Output the (x, y) coordinate of the center of the cell containing the given text.  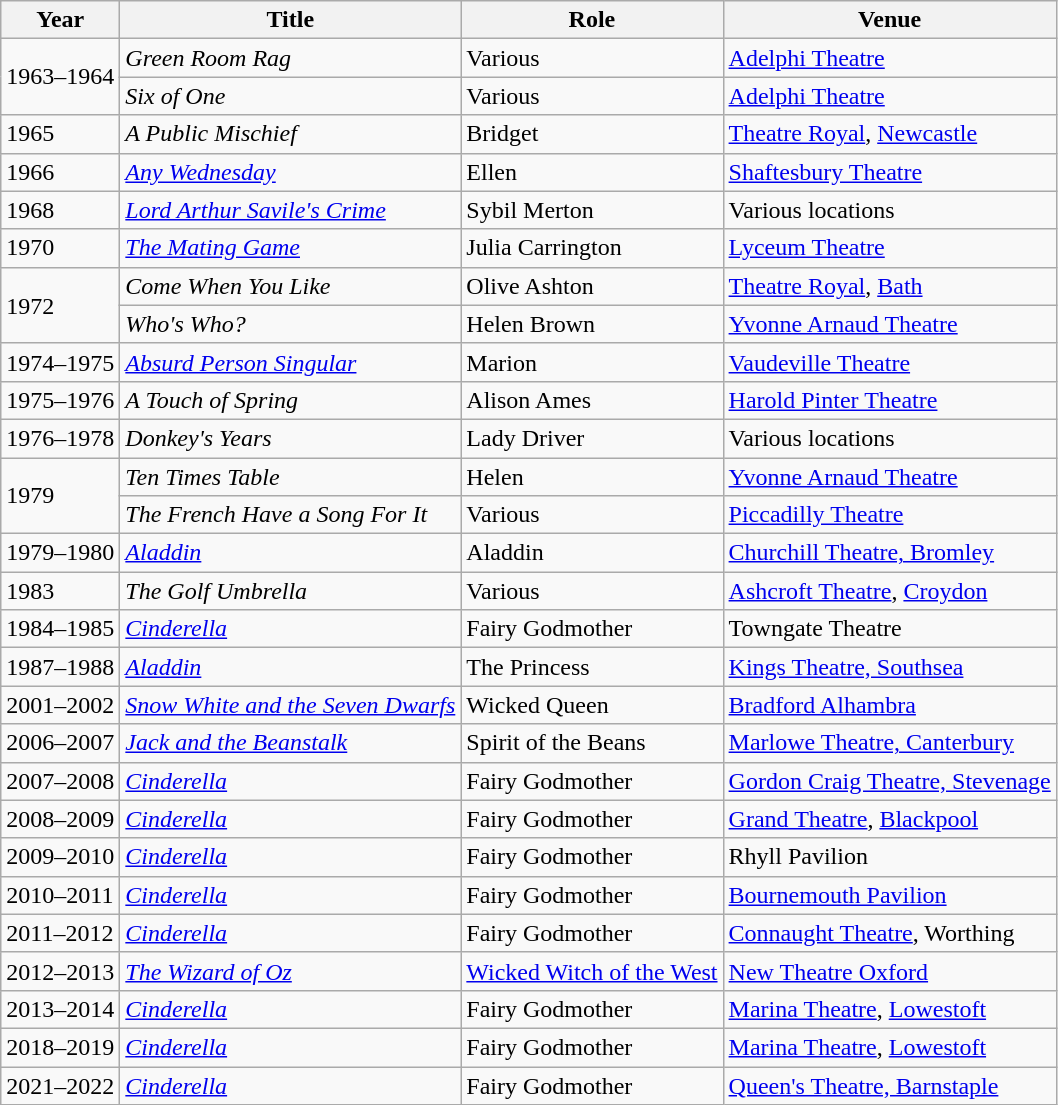
1972 (60, 305)
Snow White and the Seven Dwarfs (290, 705)
2009–2010 (60, 857)
New Theatre Oxford (890, 971)
Rhyll Pavilion (890, 857)
Shaftesbury Theatre (890, 172)
2001–2002 (60, 705)
Who's Who? (290, 324)
Grand Theatre, Blackpool (890, 819)
1979 (60, 496)
Helen (592, 477)
Wicked Witch of the West (592, 971)
1983 (60, 591)
Bournemouth Pavilion (890, 895)
Lord Arthur Savile's Crime (290, 210)
Gordon Craig Theatre, Stevenage (890, 781)
Kings Theatre, Southsea (890, 667)
Bradford Alhambra (890, 705)
2008–2009 (60, 819)
Helen Brown (592, 324)
2021–2022 (60, 1085)
1965 (60, 134)
The Princess (592, 667)
Lyceum Theatre (890, 248)
Julia Carrington (592, 248)
1968 (60, 210)
1984–1985 (60, 629)
Olive Ashton (592, 286)
Lady Driver (592, 438)
The French Have a Song For It (290, 515)
Ten Times Table (290, 477)
Venue (890, 20)
Six of One (290, 96)
2011–2012 (60, 933)
Connaught Theatre, Worthing (890, 933)
The Mating Game (290, 248)
1963–1964 (60, 77)
Green Room Rag (290, 58)
1979–1980 (60, 553)
Come When You Like (290, 286)
Sybil Merton (592, 210)
Theatre Royal, Bath (890, 286)
Vaudeville Theatre (890, 362)
Donkey's Years (290, 438)
2006–2007 (60, 743)
Year (60, 20)
Marlowe Theatre, Canterbury (890, 743)
1966 (60, 172)
Harold Pinter Theatre (890, 400)
Wicked Queen (592, 705)
2013–2014 (60, 1009)
1976–1978 (60, 438)
Ellen (592, 172)
Alison Ames (592, 400)
1970 (60, 248)
The Wizard of Oz (290, 971)
Role (592, 20)
1974–1975 (60, 362)
1975–1976 (60, 400)
Queen's Theatre, Barnstaple (890, 1085)
Towngate Theatre (890, 629)
2010–2011 (60, 895)
Ashcroft Theatre, Croydon (890, 591)
1987–1988 (60, 667)
Churchill Theatre, Bromley (890, 553)
A Public Mischief (290, 134)
Jack and the Beanstalk (290, 743)
Piccadilly Theatre (890, 515)
2007–2008 (60, 781)
Marion (592, 362)
Absurd Person Singular (290, 362)
A Touch of Spring (290, 400)
The Golf Umbrella (290, 591)
Bridget (592, 134)
Title (290, 20)
Spirit of the Beans (592, 743)
2012–2013 (60, 971)
2018–2019 (60, 1047)
Any Wednesday (290, 172)
Theatre Royal, Newcastle (890, 134)
